Scan for the cell matching the given text and deliver its (X, Y) coordinate at center. 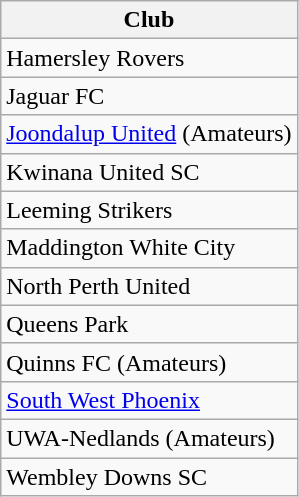
Queens Park (149, 324)
Wembley Downs SC (149, 477)
Maddington White City (149, 248)
Jaguar FC (149, 96)
Hamersley Rovers (149, 58)
Joondalup United (Amateurs) (149, 134)
Club (149, 20)
Kwinana United SC (149, 172)
Quinns FC (Amateurs) (149, 362)
North Perth United (149, 286)
South West Phoenix (149, 400)
Leeming Strikers (149, 210)
UWA-Nedlands (Amateurs) (149, 438)
